Determine the (x, y) coordinate at the center of the cell enclosing the given text.  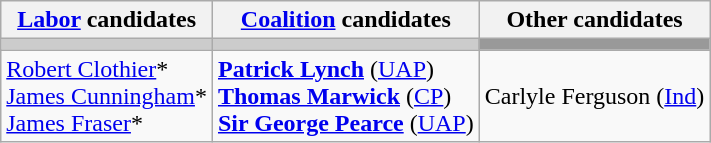
Carlyle Ferguson (Ind) (594, 96)
Other candidates (594, 20)
Labor candidates (107, 20)
Robert Clothier*James Cunningham*James Fraser* (107, 96)
Patrick Lynch (UAP)Thomas Marwick (CP)Sir George Pearce (UAP) (346, 96)
Coalition candidates (346, 20)
